Determine the [X, Y] coordinate at the center of the cell enclosing the given text.  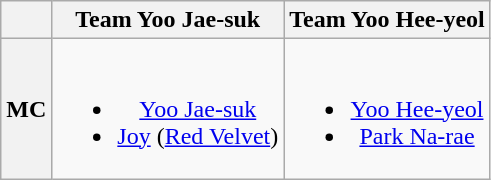
Yoo Jae-sukJoy (Red Velvet) [168, 109]
MC [26, 109]
Team Yoo Jae-suk [168, 20]
Team Yoo Hee-yeol [388, 20]
Yoo Hee-yeolPark Na-rae [388, 109]
